Pinpoint the cell where the given text exists, returning its [x, y] midpoint coordinate. 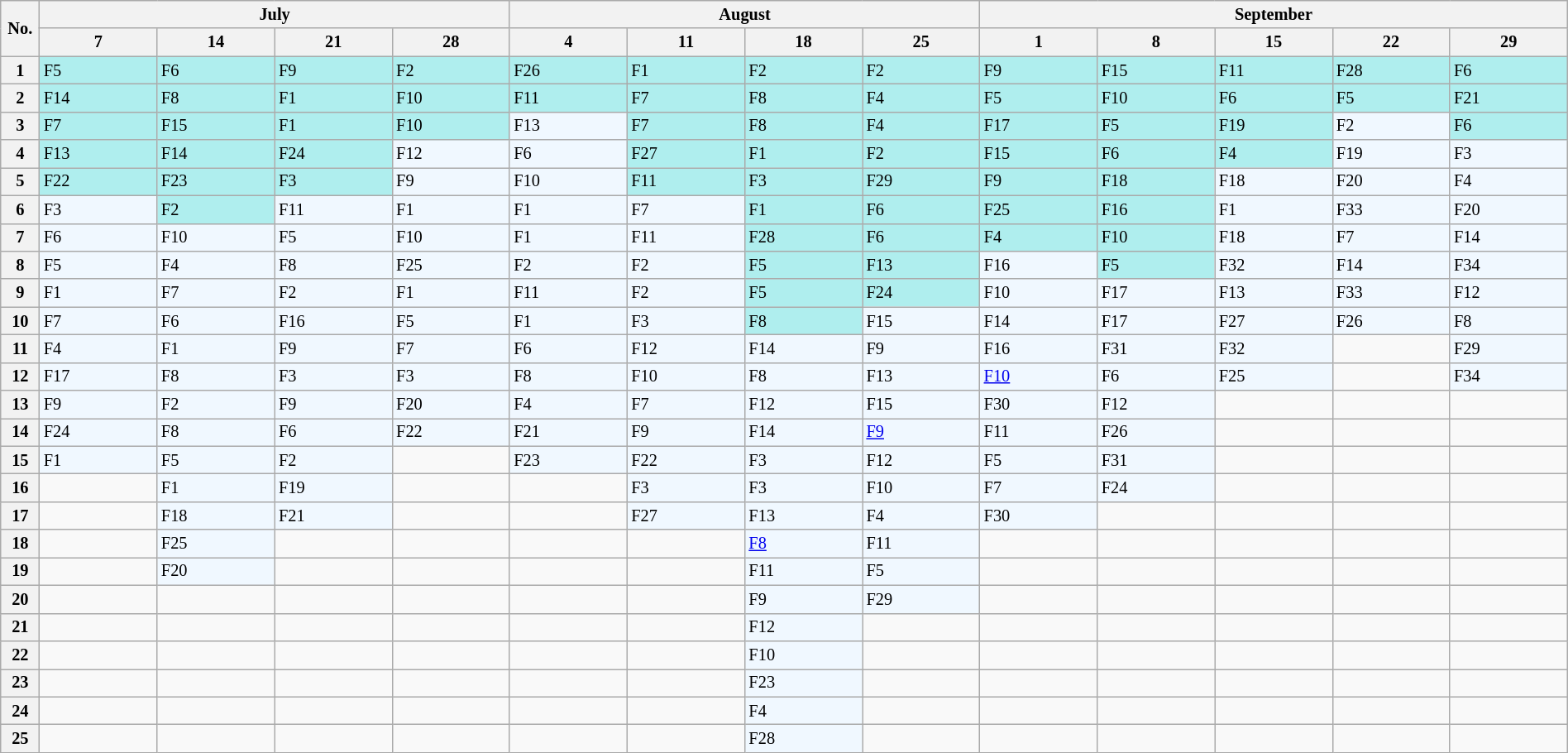
5 [20, 181]
13 [20, 405]
16 [20, 487]
23 [20, 683]
9 [20, 293]
6 [20, 209]
September [1274, 14]
24 [20, 711]
2 [20, 98]
17 [20, 516]
10 [20, 321]
July [275, 14]
August [744, 14]
28 [451, 42]
12 [20, 376]
29 [1508, 42]
3 [20, 126]
19 [20, 571]
No. [20, 28]
20 [20, 599]
